Extract the (X, Y) coordinate from the center of the cell holding the provided text.  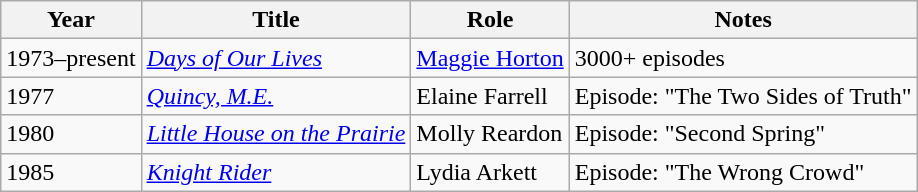
Episode: "The Two Sides of Truth" (743, 96)
1977 (71, 96)
Quincy, M.E. (276, 96)
Knight Rider (276, 172)
Notes (743, 20)
Episode: "The Wrong Crowd" (743, 172)
Molly Reardon (490, 134)
1980 (71, 134)
Maggie Horton (490, 58)
3000+ episodes (743, 58)
Elaine Farrell (490, 96)
1973–present (71, 58)
Episode: "Second Spring" (743, 134)
Little House on the Prairie (276, 134)
Lydia Arkett (490, 172)
Days of Our Lives (276, 58)
Title (276, 20)
Year (71, 20)
1985 (71, 172)
Role (490, 20)
